Locate the cell with the specified text and output its [X, Y] center coordinate. 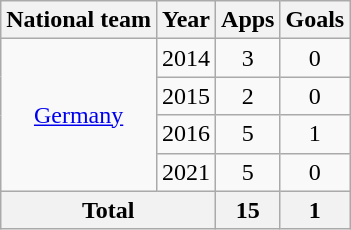
2 [248, 96]
3 [248, 58]
2021 [186, 172]
Apps [248, 20]
2015 [186, 96]
Total [108, 210]
15 [248, 210]
2016 [186, 134]
National team [79, 20]
Germany [79, 115]
Goals [315, 20]
Year [186, 20]
2014 [186, 58]
